Provide the [x, y] coordinate of the cell's center where the given text is located.  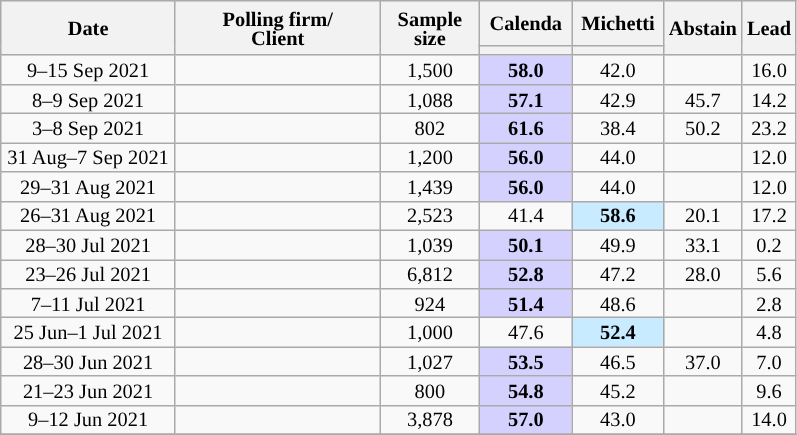
28.0 [703, 274]
802 [430, 128]
49.9 [618, 244]
1,439 [430, 186]
Abstain [703, 28]
46.5 [618, 362]
4.8 [770, 332]
47.6 [526, 332]
50.1 [526, 244]
58.6 [618, 216]
26–31 Aug 2021 [88, 216]
52.4 [618, 332]
25 Jun–1 Jul 2021 [88, 332]
21–23 Jun 2021 [88, 390]
800 [430, 390]
51.4 [526, 302]
8–9 Sep 2021 [88, 98]
47.2 [618, 274]
31 Aug–7 Sep 2021 [88, 156]
7–11 Jul 2021 [88, 302]
1,039 [430, 244]
1,000 [430, 332]
Lead [770, 28]
7.0 [770, 362]
5.6 [770, 274]
9–12 Jun 2021 [88, 420]
Calenda [526, 22]
50.2 [703, 128]
45.7 [703, 98]
Polling firm/Client [278, 28]
0.2 [770, 244]
38.4 [618, 128]
1,027 [430, 362]
3,878 [430, 420]
53.5 [526, 362]
Michetti [618, 22]
16.0 [770, 70]
57.0 [526, 420]
57.1 [526, 98]
20.1 [703, 216]
9–15 Sep 2021 [88, 70]
2.8 [770, 302]
Sample size [430, 28]
23–26 Jul 2021 [88, 274]
17.2 [770, 216]
23.2 [770, 128]
Date [88, 28]
14.0 [770, 420]
6,812 [430, 274]
58.0 [526, 70]
42.9 [618, 98]
54.8 [526, 390]
1,200 [430, 156]
45.2 [618, 390]
3–8 Sep 2021 [88, 128]
1,088 [430, 98]
37.0 [703, 362]
1,500 [430, 70]
48.6 [618, 302]
28–30 Jun 2021 [88, 362]
43.0 [618, 420]
924 [430, 302]
42.0 [618, 70]
41.4 [526, 216]
61.6 [526, 128]
9.6 [770, 390]
52.8 [526, 274]
29–31 Aug 2021 [88, 186]
14.2 [770, 98]
33.1 [703, 244]
2,523 [430, 216]
28–30 Jul 2021 [88, 244]
